Capture the cell that displays the provided text and extract its (X, Y) central coordinate. 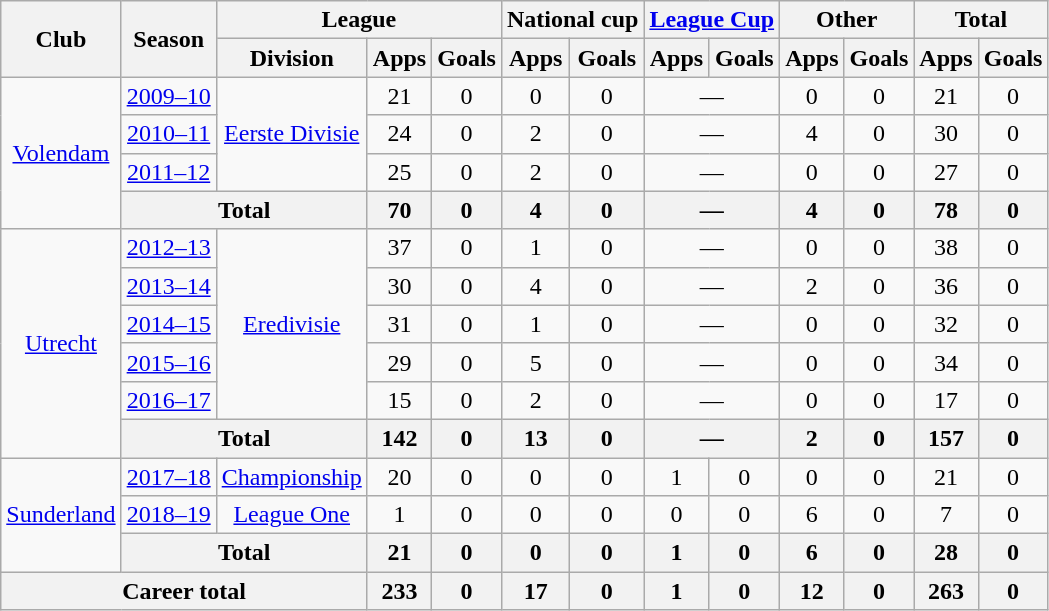
27 (946, 172)
2016–17 (168, 400)
Season (168, 39)
78 (946, 210)
7 (946, 515)
24 (399, 134)
Championship (292, 477)
2012–13 (168, 248)
2013–14 (168, 286)
12 (812, 591)
31 (399, 324)
Sunderland (61, 515)
5 (535, 362)
2011–12 (168, 172)
League One (292, 515)
Eerste Divisie (292, 134)
Eredivisie (292, 324)
13 (535, 438)
National cup (572, 20)
2014–15 (168, 324)
League (358, 20)
38 (946, 248)
Utrecht (61, 343)
2010–11 (168, 134)
25 (399, 172)
32 (946, 324)
2018–19 (168, 515)
20 (399, 477)
28 (946, 553)
Career total (184, 591)
37 (399, 248)
142 (399, 438)
2009–10 (168, 96)
36 (946, 286)
Volendam (61, 153)
Other (847, 20)
263 (946, 591)
2017–18 (168, 477)
Division (292, 58)
157 (946, 438)
233 (399, 591)
2015–16 (168, 362)
Club (61, 39)
League Cup (712, 20)
29 (399, 362)
70 (399, 210)
34 (946, 362)
15 (399, 400)
